Determine the [x, y] coordinate at the center of the cell enclosing the given text.  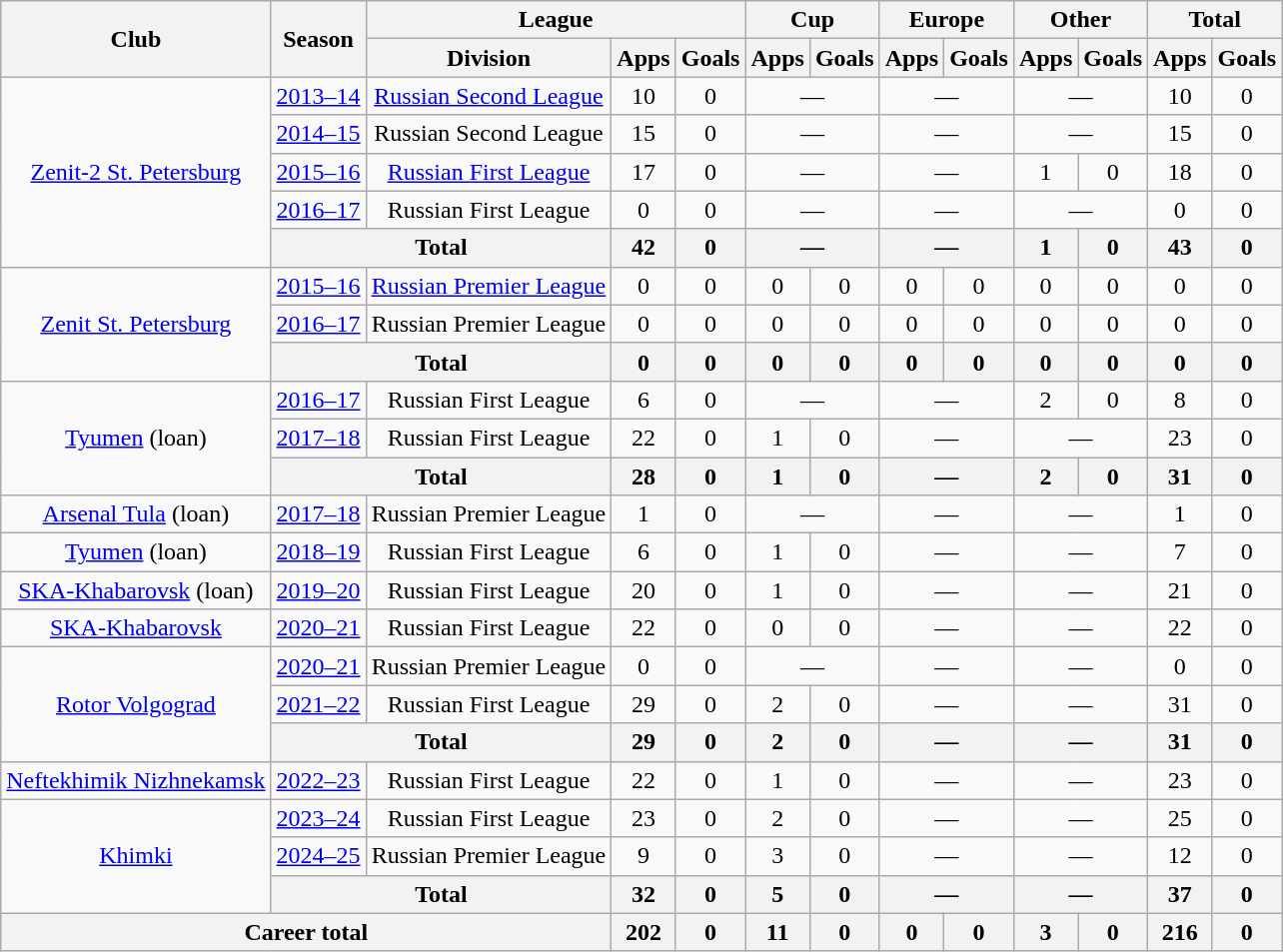
42 [643, 248]
League [556, 20]
37 [1180, 894]
Europe [946, 20]
SKA-Khabarovsk [136, 628]
25 [1180, 818]
2019–20 [318, 590]
202 [643, 932]
17 [643, 172]
Club [136, 39]
11 [777, 932]
7 [1180, 552]
2022–23 [318, 780]
Career total [306, 932]
Khimki [136, 856]
2021–22 [318, 704]
Neftekhimik Nizhnekamsk [136, 780]
Zenit St. Petersburg [136, 324]
43 [1180, 248]
2018–19 [318, 552]
SKA-Khabarovsk (loan) [136, 590]
2013–14 [318, 96]
2014–15 [318, 134]
2024–25 [318, 856]
21 [1180, 590]
28 [643, 476]
32 [643, 894]
216 [1180, 932]
Zenit-2 St. Petersburg [136, 172]
20 [643, 590]
Cup [812, 20]
5 [777, 894]
Arsenal Tula (loan) [136, 514]
Season [318, 39]
2023–24 [318, 818]
Division [489, 58]
Rotor Volgograd [136, 704]
18 [1180, 172]
12 [1180, 856]
Other [1080, 20]
9 [643, 856]
8 [1180, 400]
